Locate the cell with the specified text and output its [x, y] center coordinate. 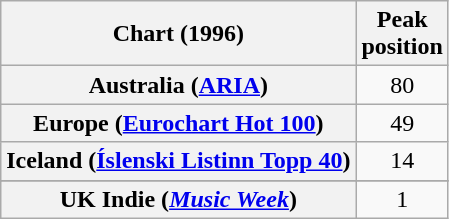
Iceland (Íslenski Listinn Topp 40) [178, 161]
Peakposition [402, 34]
Australia (ARIA) [178, 85]
1 [402, 199]
49 [402, 123]
UK Indie (Music Week) [178, 199]
Chart (1996) [178, 34]
14 [402, 161]
80 [402, 85]
Europe (Eurochart Hot 100) [178, 123]
